Scan for the cell matching the given text and deliver its [X, Y] coordinate at center. 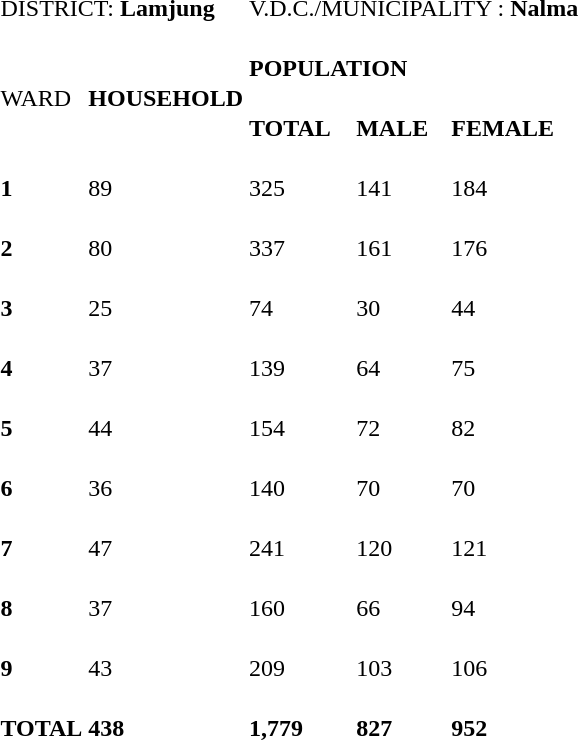
141 [401, 174]
160 [300, 594]
64 [401, 354]
325 [300, 174]
74 [300, 294]
MALE [401, 114]
44 [166, 414]
HOUSEHOLD [166, 84]
337 [300, 234]
47 [166, 534]
72 [401, 414]
70 [401, 474]
30 [401, 294]
66 [401, 594]
89 [166, 174]
80 [166, 234]
140 [300, 474]
120 [401, 534]
103 [401, 654]
43 [166, 654]
154 [300, 414]
161 [401, 234]
139 [300, 354]
25 [166, 294]
241 [300, 534]
209 [300, 654]
TOTAL [300, 114]
36 [166, 474]
